Return the [X, Y] coordinate for the center point of the cell that contains the specified text.  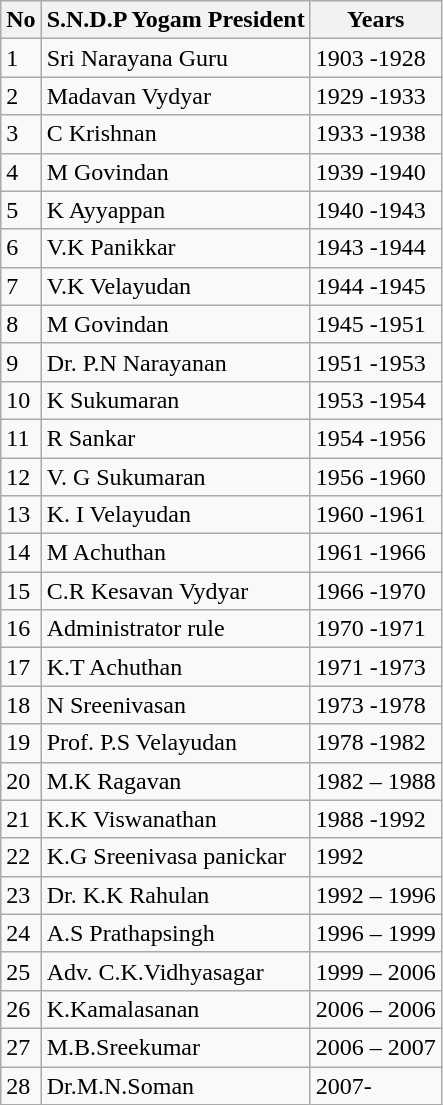
15 [21, 591]
12 [21, 477]
1960 -1961 [376, 515]
6 [21, 248]
17 [21, 667]
1966 -1970 [376, 591]
1996 – 1999 [376, 933]
1956 -1960 [376, 477]
2006 – 2007 [376, 1047]
18 [21, 705]
Madavan Vydyar [176, 96]
Prof. P.S Velayudan [176, 743]
1992 – 1996 [376, 895]
Sri Narayana Guru [176, 58]
R Sankar [176, 438]
2006 – 2006 [376, 1009]
K.K Viswanathan [176, 819]
2 [21, 96]
1988 -1992 [376, 819]
Dr. K.K Rahulan [176, 895]
1945 -1951 [376, 324]
S.N.D.P Yogam President [176, 20]
1929 -1933 [376, 96]
1903 -1928 [376, 58]
1992 [376, 857]
1933 -1938 [376, 134]
C Krishnan [176, 134]
20 [21, 781]
1951 -1953 [376, 362]
K.G Sreenivasa panickar [176, 857]
1943 -1944 [376, 248]
13 [21, 515]
24 [21, 933]
10 [21, 400]
M.B.Sreekumar [176, 1047]
K. I Velayudan [176, 515]
16 [21, 629]
28 [21, 1085]
8 [21, 324]
27 [21, 1047]
1944 -1945 [376, 286]
26 [21, 1009]
19 [21, 743]
3 [21, 134]
1939 -1940 [376, 172]
Dr.M.N.Soman [176, 1085]
A.S Prathapsingh [176, 933]
C.R Kesavan Vydyar [176, 591]
1 [21, 58]
14 [21, 553]
4 [21, 172]
1973 -1978 [376, 705]
K.Kamalasanan [176, 1009]
1954 -1956 [376, 438]
21 [21, 819]
1961 -1966 [376, 553]
5 [21, 210]
V.K Velayudan [176, 286]
Adv. C.K.Vidhyasagar [176, 971]
Years [376, 20]
Administrator rule [176, 629]
7 [21, 286]
2007- [376, 1085]
11 [21, 438]
1953 -1954 [376, 400]
25 [21, 971]
1999 – 2006 [376, 971]
K Sukumaran [176, 400]
1971 -1973 [376, 667]
1970 -1971 [376, 629]
K.T Achuthan [176, 667]
K Ayyappan [176, 210]
N Sreenivasan [176, 705]
1982 – 1988 [376, 781]
M.K Ragavan [176, 781]
1978 -1982 [376, 743]
No [21, 20]
V.K Panikkar [176, 248]
23 [21, 895]
M Achuthan [176, 553]
V. G Sukumaran [176, 477]
1940 -1943 [376, 210]
Dr. P.N Narayanan [176, 362]
22 [21, 857]
9 [21, 362]
